For the text-containing cell, return its midpoint in (X, Y) coordinate format. 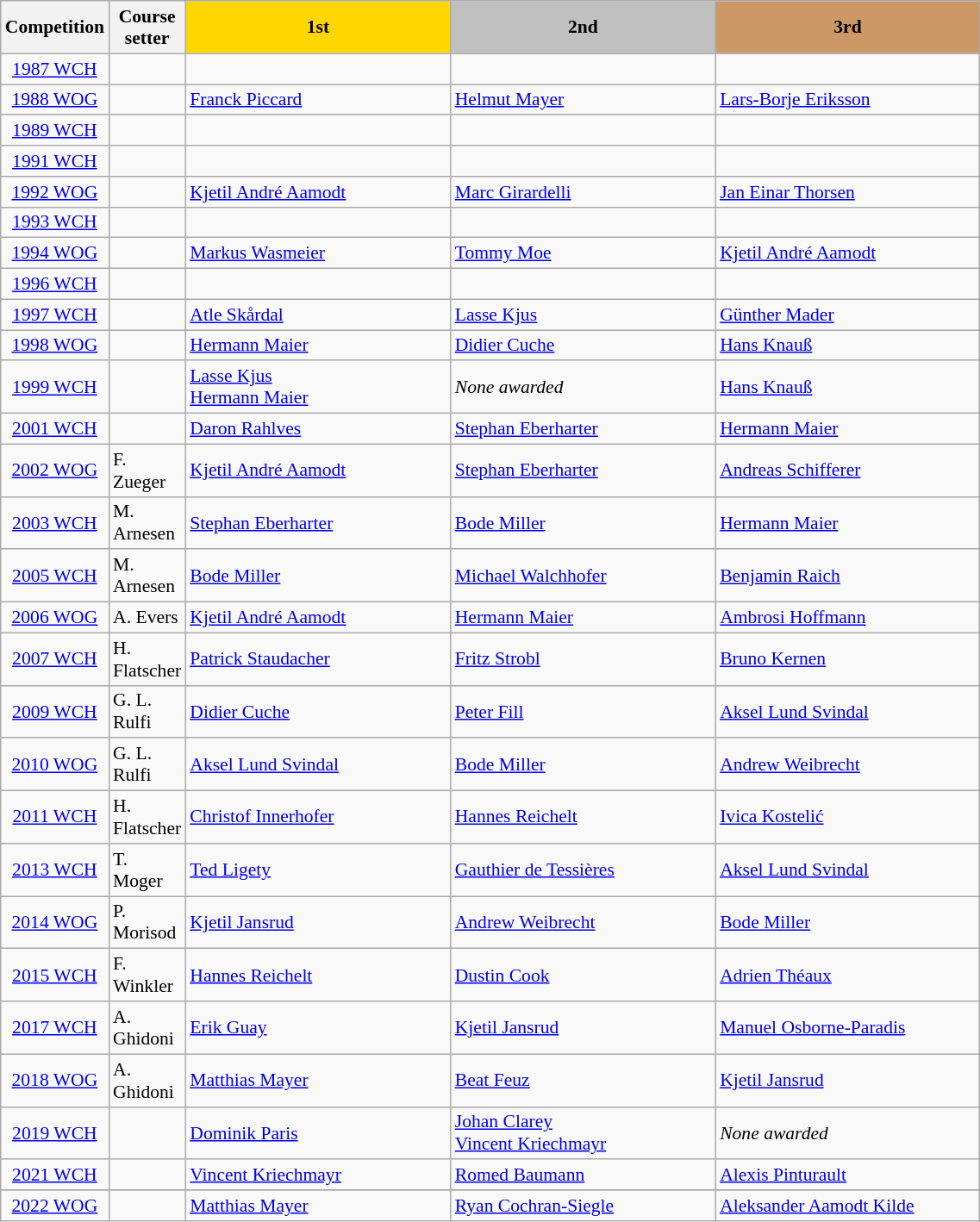
Alexis Pinturault (848, 1175)
Günther Mader (848, 315)
2015 WCH (55, 976)
2010 WOG (55, 765)
1992 WOG (55, 192)
1999 WCH (55, 388)
2022 WOG (55, 1206)
Daron Rahlves (317, 429)
Beat Feuz (583, 1081)
1991 WCH (55, 161)
Andreas Schifferer (848, 471)
Michael Walchhofer (583, 576)
1996 WCH (55, 284)
F. Winkler (147, 976)
Benjamin Raich (848, 576)
Erik Guay (317, 1027)
Peter Fill (583, 712)
Helmut Mayer (583, 100)
2007 WCH (55, 658)
1998 WOG (55, 346)
1989 WCH (55, 131)
1987 WCH (55, 69)
F. Zueger (147, 471)
2011 WCH (55, 817)
Competition (55, 28)
1994 WOG (55, 253)
Manuel Osborne-Paradis (848, 1027)
1988 WOG (55, 100)
3rd (848, 28)
Atle Skårdal (317, 315)
Lasse Kjus (583, 315)
Lars-Borje Eriksson (848, 100)
2017 WCH (55, 1027)
Dustin Cook (583, 976)
Ted Ligety (317, 870)
Franck Piccard (317, 100)
Ryan Cochran-Siegle (583, 1206)
2009 WCH (55, 712)
Christof Innerhofer (317, 817)
Vincent Kriechmayr (317, 1175)
P. Morisod (147, 922)
1997 WCH (55, 315)
Dominik Paris (317, 1132)
Jan Einar Thorsen (848, 192)
Johan Clarey Vincent Kriechmayr (583, 1132)
2003 WCH (55, 522)
2021 WCH (55, 1175)
1993 WCH (55, 222)
Course setter (147, 28)
Fritz Strobl (583, 658)
Ivica Kostelić (848, 817)
2014 WOG (55, 922)
A. Evers (147, 618)
T. Moger (147, 870)
Gauthier de Tessières (583, 870)
Ambrosi Hoffmann (848, 618)
Tommy Moe (583, 253)
2001 WCH (55, 429)
2nd (583, 28)
Markus Wasmeier (317, 253)
Adrien Théaux (848, 976)
1st (317, 28)
Romed Baumann (583, 1175)
2006 WOG (55, 618)
2018 WOG (55, 1081)
Lasse Kjus Hermann Maier (317, 388)
Aleksander Aamodt Kilde (848, 1206)
Bruno Kernen (848, 658)
Marc Girardelli (583, 192)
2005 WCH (55, 576)
2019 WCH (55, 1132)
2002 WOG (55, 471)
2013 WCH (55, 870)
Patrick Staudacher (317, 658)
